Find where the given text appears and provide that cell's center as (X, Y) coordinate. 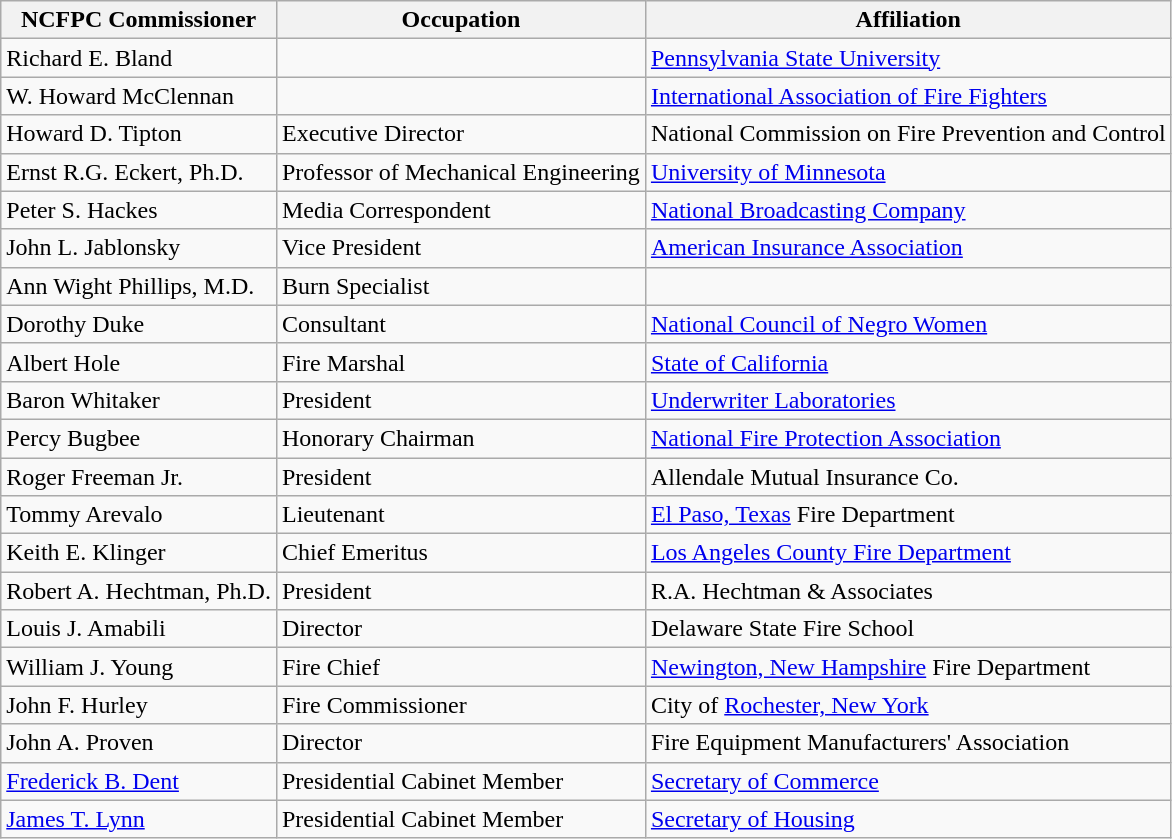
State of California (908, 362)
Lieutenant (460, 515)
Frederick B. Dent (139, 781)
Newington, New Hampshire Fire Department (908, 667)
Professor of Mechanical Engineering (460, 172)
Ernst R.G. Eckert, Ph.D. (139, 172)
Vice President (460, 248)
Robert A. Hechtman, Ph.D. (139, 591)
Fire Commissioner (460, 705)
Fire Equipment Manufacturers' Association (908, 743)
Louis J. Amabili (139, 629)
International Association of Fire Fighters (908, 96)
Tommy Arevalo (139, 515)
Chief Emeritus (460, 553)
John F. Hurley (139, 705)
Delaware State Fire School (908, 629)
Burn Specialist (460, 286)
James T. Lynn (139, 819)
El Paso, Texas Fire Department (908, 515)
City of Rochester, New York (908, 705)
Albert Hole (139, 362)
National Fire Protection Association (908, 438)
American Insurance Association (908, 248)
Secretary of Commerce (908, 781)
Richard E. Bland (139, 58)
Honorary Chairman (460, 438)
National Broadcasting Company (908, 210)
Affiliation (908, 20)
Media Correspondent (460, 210)
W. Howard McClennan (139, 96)
Consultant (460, 324)
Pennsylvania State University (908, 58)
Occupation (460, 20)
National Commission on Fire Prevention and Control (908, 134)
Fire Marshal (460, 362)
Percy Bugbee (139, 438)
Underwriter Laboratories (908, 400)
William J. Young (139, 667)
Keith E. Klinger (139, 553)
Executive Director (460, 134)
University of Minnesota (908, 172)
National Council of Negro Women (908, 324)
John L. Jablonsky (139, 248)
Dorothy Duke (139, 324)
R.A. Hechtman & Associates (908, 591)
Fire Chief (460, 667)
Secretary of Housing (908, 819)
John A. Proven (139, 743)
Allendale Mutual Insurance Co. (908, 477)
Baron Whitaker (139, 400)
NCFPC Commissioner (139, 20)
Peter S. Hackes (139, 210)
Roger Freeman Jr. (139, 477)
Howard D. Tipton (139, 134)
Los Angeles County Fire Department (908, 553)
Ann Wight Phillips, M.D. (139, 286)
